Identify which cell holds the provided text, then report its [X, Y] central coordinate. 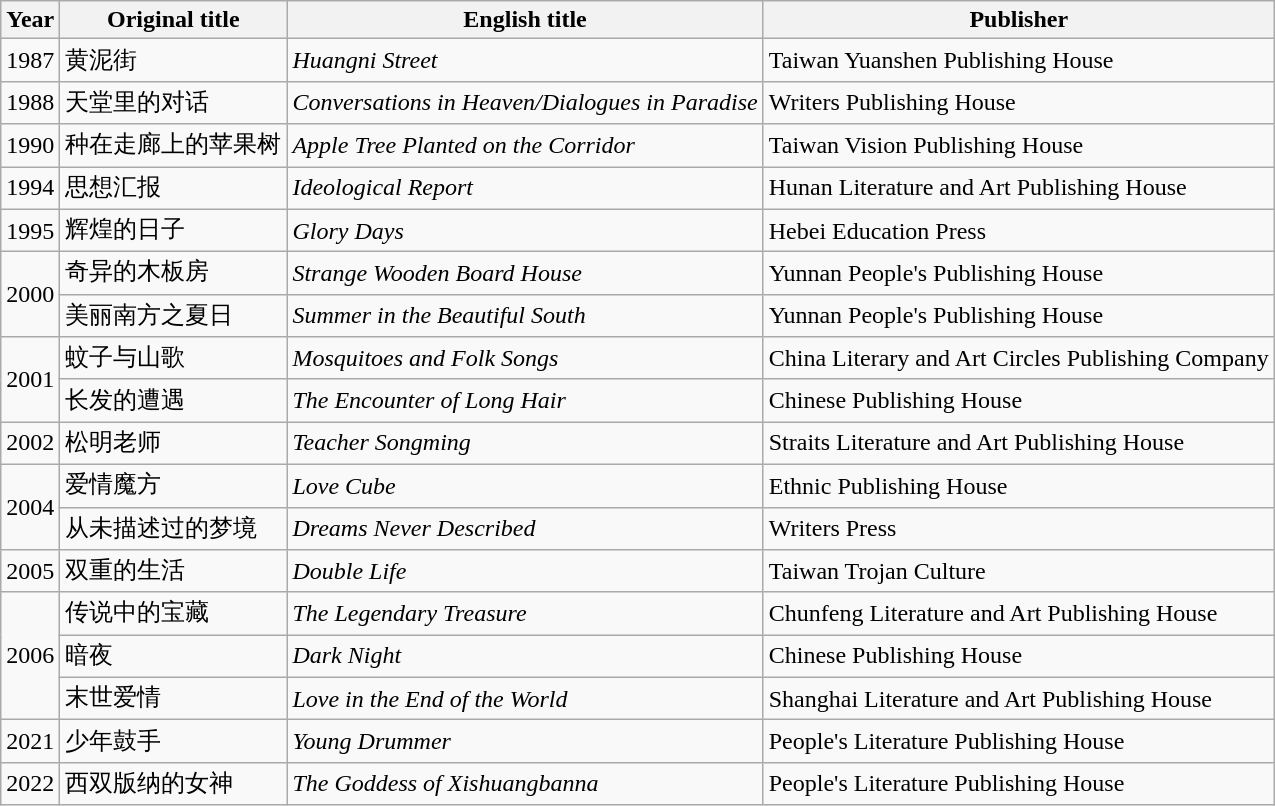
Shanghai Literature and Art Publishing House [1018, 698]
少年鼓手 [174, 742]
The Legendary Treasure [525, 614]
暗夜 [174, 656]
Strange Wooden Board House [525, 274]
2006 [30, 656]
2022 [30, 784]
2000 [30, 294]
Writers Press [1018, 528]
1990 [30, 146]
The Goddess of Xishuangbanna [525, 784]
1987 [30, 60]
天堂里的对话 [174, 102]
Taiwan Trojan Culture [1018, 572]
Apple Tree Planted on the Corridor [525, 146]
思想汇报 [174, 188]
长发的遭遇 [174, 400]
1995 [30, 230]
蚊子与山歌 [174, 358]
1988 [30, 102]
辉煌的日子 [174, 230]
Love Cube [525, 486]
English title [525, 20]
Conversations in Heaven/Dialogues in Paradise [525, 102]
Young Drummer [525, 742]
Straits Literature and Art Publishing House [1018, 444]
Year [30, 20]
Writers Publishing House [1018, 102]
黄泥街 [174, 60]
Hunan Literature and Art Publishing House [1018, 188]
Glory Days [525, 230]
爱情魔方 [174, 486]
松明老师 [174, 444]
末世爱情 [174, 698]
西双版纳的女神 [174, 784]
Summer in the Beautiful South [525, 316]
从未描述过的梦境 [174, 528]
Teacher Songming [525, 444]
Love in the End of the World [525, 698]
Huangni Street [525, 60]
双重的生活 [174, 572]
2002 [30, 444]
The Encounter of Long Hair [525, 400]
奇异的木板房 [174, 274]
Hebei Education Press [1018, 230]
Dark Night [525, 656]
China Literary and Art Circles Publishing Company [1018, 358]
传说中的宝藏 [174, 614]
美丽南方之夏日 [174, 316]
Original title [174, 20]
Dreams Never Described [525, 528]
Chunfeng Literature and Art Publishing House [1018, 614]
2001 [30, 380]
种在走廊上的苹果树 [174, 146]
Taiwan Vision Publishing House [1018, 146]
Publisher [1018, 20]
2005 [30, 572]
2021 [30, 742]
Double Life [525, 572]
Taiwan Yuanshen Publishing House [1018, 60]
Ideological Report [525, 188]
Ethnic Publishing House [1018, 486]
1994 [30, 188]
2004 [30, 506]
Mosquitoes and Folk Songs [525, 358]
